Locate the cell with the specified text and output its (x, y) center coordinate. 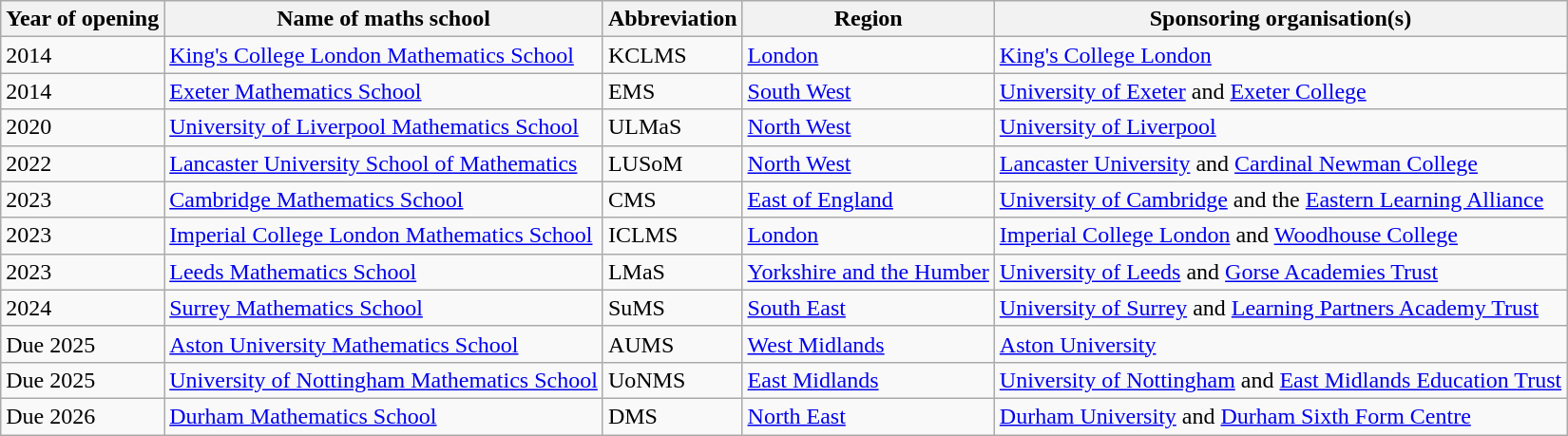
Yorkshire and the Humber (869, 272)
ICLMS (673, 236)
DMS (673, 416)
Sponsoring organisation(s) (1280, 19)
Name of maths school (384, 19)
University of Cambridge and the Eastern Learning Alliance (1280, 199)
KCLMS (673, 55)
Exeter Mathematics School (384, 91)
EMS (673, 91)
2022 (83, 163)
King's College London (1280, 55)
University of Liverpool Mathematics School (384, 127)
SuMS (673, 308)
University of Leeds and Gorse Academies Trust (1280, 272)
Abbreviation (673, 19)
Leeds Mathematics School (384, 272)
East Midlands (869, 380)
North East (869, 416)
Due 2026 (83, 416)
Imperial College London Mathematics School (384, 236)
LUSoM (673, 163)
University of Nottingham Mathematics School (384, 380)
East of England (869, 199)
Surrey Mathematics School (384, 308)
UoNMS (673, 380)
South East (869, 308)
Aston University Mathematics School (384, 344)
Lancaster University School of Mathematics (384, 163)
2020 (83, 127)
2024 (83, 308)
University of Liverpool (1280, 127)
Aston University (1280, 344)
King's College London Mathematics School (384, 55)
Imperial College London and Woodhouse College (1280, 236)
Durham University and Durham Sixth Form Centre (1280, 416)
Year of opening (83, 19)
Durham Mathematics School (384, 416)
University of Surrey and Learning Partners Academy Trust (1280, 308)
Cambridge Mathematics School (384, 199)
West Midlands (869, 344)
AUMS (673, 344)
Lancaster University and Cardinal Newman College (1280, 163)
Region (869, 19)
CMS (673, 199)
ULMaS (673, 127)
LMaS (673, 272)
University of Exeter and Exeter College (1280, 91)
South West (869, 91)
University of Nottingham and East Midlands Education Trust (1280, 380)
